Identify which cell holds the provided text, then report its [X, Y] central coordinate. 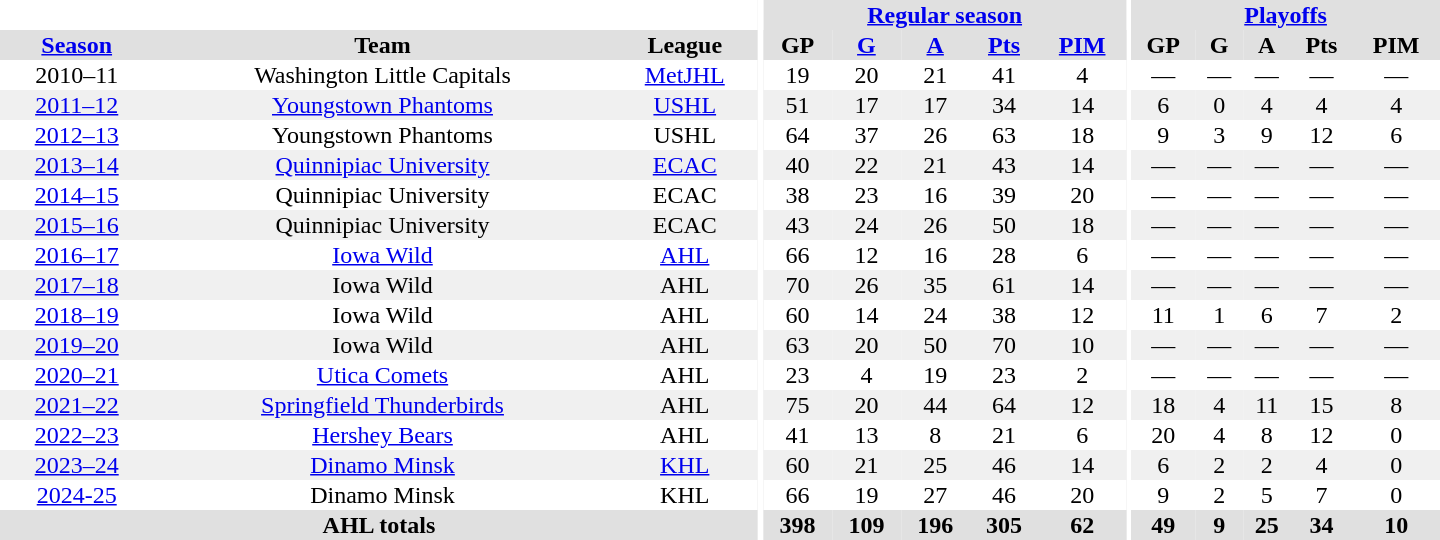
2015–16 [76, 225]
35 [936, 285]
37 [866, 135]
2024-25 [76, 495]
AHL totals [379, 525]
Playoffs [1286, 15]
Team [382, 45]
39 [1004, 195]
2017–18 [76, 285]
Hershey Bears [382, 435]
75 [798, 405]
Season [76, 45]
MetJHL [685, 75]
1 [1219, 315]
28 [1004, 255]
13 [866, 435]
196 [936, 525]
305 [1004, 525]
62 [1082, 525]
109 [866, 525]
22 [866, 165]
2019–20 [76, 345]
2022–23 [76, 435]
2012–13 [76, 135]
2013–14 [76, 165]
3 [1219, 135]
61 [1004, 285]
2011–12 [76, 105]
2023–24 [76, 465]
27 [936, 495]
51 [798, 105]
2020–21 [76, 375]
398 [798, 525]
15 [1322, 405]
Washington Little Capitals [382, 75]
40 [798, 165]
2010–11 [76, 75]
League [685, 45]
Regular season [944, 15]
Utica Comets [382, 375]
2016–17 [76, 255]
5 [1267, 495]
2018–19 [76, 315]
44 [936, 405]
49 [1163, 525]
Springfield Thunderbirds [382, 405]
2014–15 [76, 195]
2021–22 [76, 405]
